Output the (x, y) coordinate of the center of the cell containing the given text.  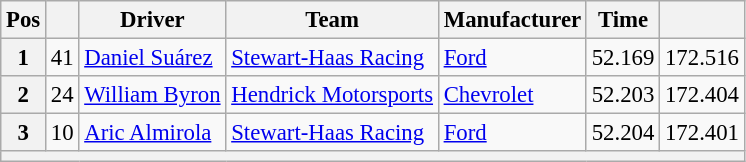
Manufacturer (512, 20)
Time (622, 20)
24 (62, 95)
Team (332, 20)
3 (24, 133)
2 (24, 95)
Hendrick Motorsports (332, 95)
1 (24, 58)
41 (62, 58)
William Byron (152, 95)
Aric Almirola (152, 133)
10 (62, 133)
Daniel Suárez (152, 58)
52.204 (622, 133)
172.401 (702, 133)
52.169 (622, 58)
172.404 (702, 95)
Chevrolet (512, 95)
Driver (152, 20)
Pos (24, 20)
172.516 (702, 58)
52.203 (622, 95)
